Pinpoint the cell where the given text exists, returning its (x, y) midpoint coordinate. 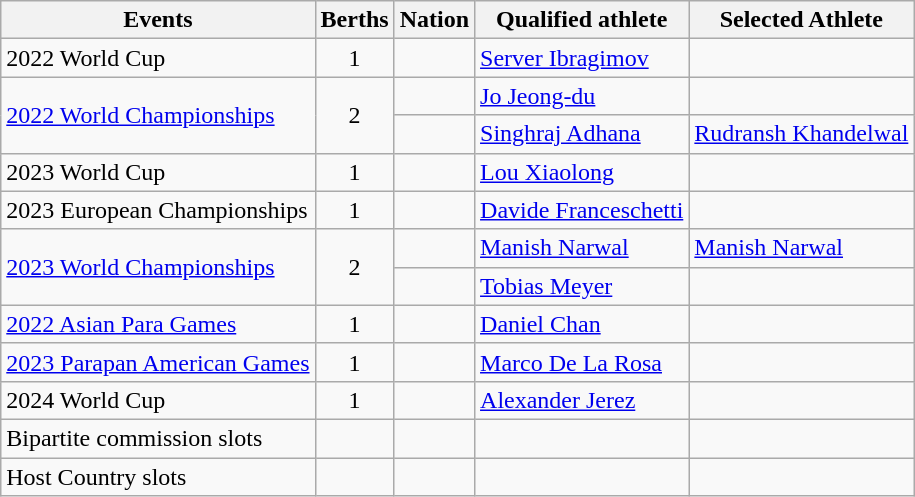
Qualified athlete (582, 20)
Alexander Jerez (582, 400)
Berths (354, 20)
Tobias Meyer (582, 286)
Server Ibragimov (582, 58)
2022 World Cup (158, 58)
Events (158, 20)
2022 Asian Para Games (158, 324)
2022 World Championships (158, 115)
Jo Jeong-du (582, 96)
Selected Athlete (802, 20)
Host Country slots (158, 477)
2024 World Cup (158, 400)
2023 World Championships (158, 267)
2023 Parapan American Games (158, 362)
Singhraj Adhana (582, 134)
Rudransh Khandelwal (802, 134)
2023 European Championships (158, 210)
2023 World Cup (158, 172)
Bipartite commission slots (158, 438)
Marco De La Rosa (582, 362)
Lou Xiaolong (582, 172)
Daniel Chan (582, 324)
Davide Franceschetti (582, 210)
Nation (434, 20)
